Provide the (x, y) coordinate of the cell's center where the given text is located.  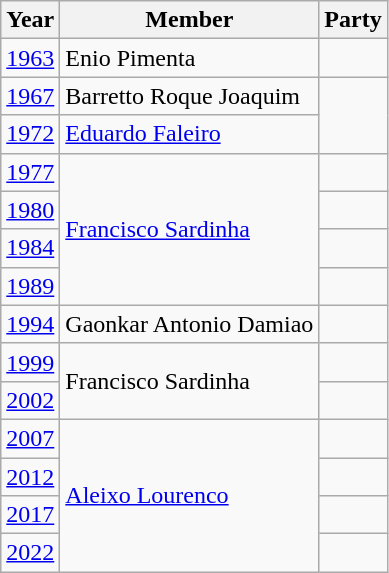
Enio Pimenta (190, 58)
2007 (30, 438)
1963 (30, 58)
1999 (30, 362)
2012 (30, 477)
2022 (30, 553)
Barretto Roque Joaquim (190, 96)
Member (190, 20)
Aleixo Lourenco (190, 495)
1984 (30, 248)
Party (353, 20)
1972 (30, 134)
Eduardo Faleiro (190, 134)
1967 (30, 96)
Year (30, 20)
2002 (30, 400)
1980 (30, 210)
1994 (30, 324)
1989 (30, 286)
1977 (30, 172)
Gaonkar Antonio Damiao (190, 324)
2017 (30, 515)
